For the text-containing cell, return its midpoint in (x, y) coordinate format. 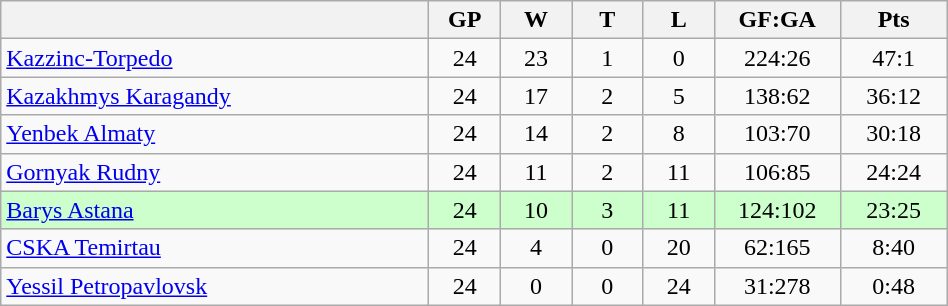
GF:GA (777, 20)
138:62 (777, 96)
36:12 (894, 96)
4 (536, 248)
10 (536, 210)
224:26 (777, 58)
47:1 (894, 58)
L (678, 20)
30:18 (894, 134)
3 (608, 210)
62:165 (777, 248)
GP (464, 20)
Kazzinc-Torpedo (215, 58)
23:25 (894, 210)
106:85 (777, 172)
23 (536, 58)
1 (608, 58)
17 (536, 96)
24:24 (894, 172)
0:48 (894, 286)
Gornyak Rudny (215, 172)
Pts (894, 20)
124:102 (777, 210)
W (536, 20)
5 (678, 96)
CSKA Temirtau (215, 248)
8:40 (894, 248)
31:278 (777, 286)
Yenbek Almaty (215, 134)
T (608, 20)
14 (536, 134)
Kazakhmys Karagandy (215, 96)
8 (678, 134)
Barys Astana (215, 210)
103:70 (777, 134)
Yessil Petropavlovsk (215, 286)
20 (678, 248)
